For the text-containing cell, return its midpoint in (X, Y) coordinate format. 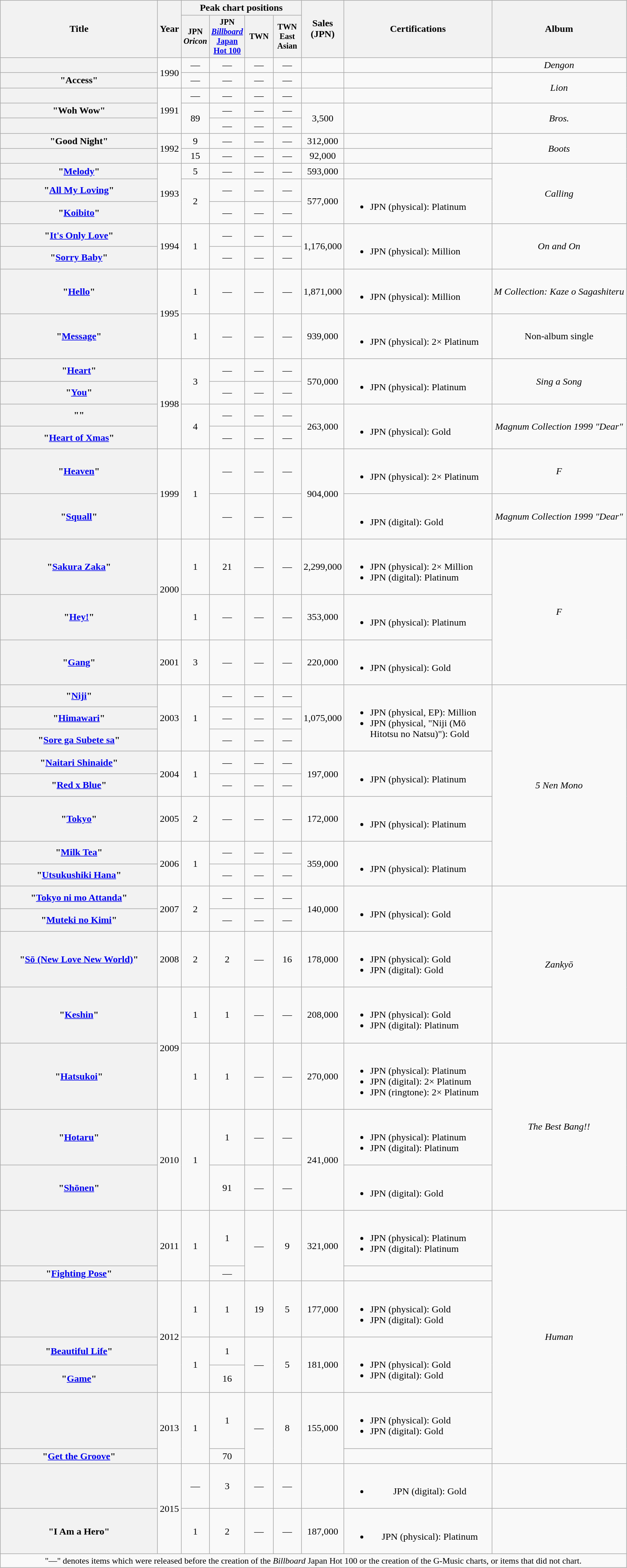
178,000 (323, 959)
TWN East Asian (288, 37)
Dengon (559, 65)
4 (195, 426)
Human (559, 1337)
"Beautiful Life" (79, 1351)
On and On (559, 246)
1998 (170, 404)
Peak chart positions (241, 8)
"Red x Blue" (79, 785)
Calling (559, 194)
593,000 (323, 171)
"Sorry Baby" (79, 258)
19 (259, 1309)
1995 (170, 314)
"All My Loving" (79, 190)
Zankyō (559, 964)
"Heaven" (79, 471)
92,000 (323, 156)
"Fighting Pose" (79, 1273)
1990 (170, 72)
"Tokyo ni mo Attanda" (79, 897)
Certifications (417, 29)
"Keshin" (79, 1015)
270,000 (323, 1076)
"Squall" (79, 516)
Year (170, 29)
570,000 (323, 381)
2004 (170, 774)
"Hello" (79, 291)
M Collection: Kaze o Sagashiteru (559, 291)
5 Nen Mono (559, 786)
2009 (170, 1048)
"Sakura Zaka" (79, 567)
JPNOricon (195, 37)
140,000 (323, 909)
1,075,000 (323, 718)
2007 (170, 909)
TWN (259, 37)
2000 (170, 589)
1991 (170, 111)
2011 (170, 1245)
Lion (559, 88)
1994 (170, 246)
15 (195, 156)
241,000 (323, 1159)
2001 (170, 663)
21 (227, 567)
1999 (170, 494)
Non-album single (559, 336)
70 (227, 1456)
"You" (79, 393)
"Himawari" (79, 718)
JPN (physical): 2× MillionJPN (digital): Platinum (417, 567)
"Gang" (79, 663)
2015 (170, 1509)
"Game" (79, 1379)
"Hey!" (79, 617)
1992 (170, 149)
2,299,000 (323, 567)
577,000 (323, 201)
2013 (170, 1428)
"Shōnen" (79, 1187)
2005 (170, 819)
91 (227, 1187)
"Sore ga Subete sa" (79, 740)
"Sō (New Love New World)" (79, 959)
"Niji" (79, 696)
"Hotaru" (79, 1137)
Sing a Song (559, 381)
939,000 (323, 336)
"Tokyo" (79, 819)
"Heart of Xmas" (79, 438)
2006 (170, 864)
353,000 (323, 617)
177,000 (323, 1309)
1,176,000 (323, 246)
"Hatsukoi" (79, 1076)
"Good Night" (79, 141)
"It's Only Love" (79, 235)
155,000 (323, 1428)
2010 (170, 1159)
Bros. (559, 118)
187,000 (323, 1531)
Album (559, 29)
181,000 (323, 1365)
"Melody" (79, 171)
"Message" (79, 336)
"Access" (79, 80)
JPN (physical): PlatinumJPN (digital): 2× PlatinumJPN (ringtone): 2× Platinum (417, 1076)
"Heart" (79, 370)
1,871,000 (323, 291)
Sales(JPN) (323, 29)
312,000 (323, 141)
JPN (physical): GoldJPN (digital): Platinum (417, 1015)
"Get the Groove" (79, 1456)
"Naitari Shinaide" (79, 763)
JPN (physical, EP): MillionJPN (physical, "Niji (Mō Hitotsu no Natsu)"): Gold (417, 718)
89 (195, 118)
263,000 (323, 426)
321,000 (323, 1245)
220,000 (323, 663)
Boots (559, 149)
2003 (170, 718)
"I Am a Hero" (79, 1531)
"Muteki no Kimi" (79, 920)
JPNBillboardJapan Hot 100 (227, 37)
172,000 (323, 819)
"Utsukushiki Hana" (79, 875)
8 (288, 1428)
"Woh Wow" (79, 111)
The Best Bang!! (559, 1126)
2008 (170, 959)
3,500 (323, 118)
197,000 (323, 774)
"Milk Tea" (79, 853)
904,000 (323, 494)
2012 (170, 1337)
"Koibito" (79, 213)
Title (79, 29)
"" (79, 415)
359,000 (323, 864)
208,000 (323, 1015)
1993 (170, 194)
